Find where the given text appears and provide that cell's center as [x, y] coordinate. 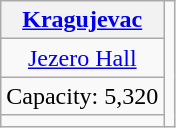
Capacity: 5,320 [82, 96]
Kragujevac [82, 20]
Jezero Hall [82, 58]
